Determine the (X, Y) coordinate at the center of the cell enclosing the given text.  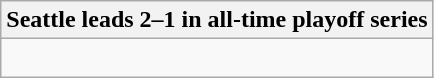
Seattle leads 2–1 in all-time playoff series (217, 20)
